Capture the cell that displays the provided text and extract its [X, Y] central coordinate. 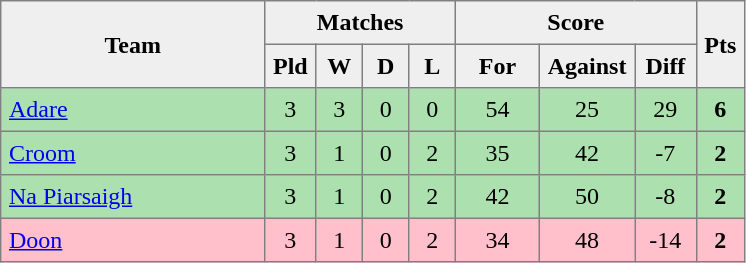
Team [133, 44]
50 [586, 197]
34 [497, 240]
Doon [133, 240]
Adare [133, 110]
W [339, 66]
-8 [666, 197]
35 [497, 153]
D [385, 66]
Matches [360, 23]
Pld [290, 66]
29 [666, 110]
Diff [666, 66]
For [497, 66]
Against [586, 66]
Score [576, 23]
6 [720, 110]
L [432, 66]
Croom [133, 153]
Pts [720, 44]
-14 [666, 240]
48 [586, 240]
54 [497, 110]
Na Piarsaigh [133, 197]
-7 [666, 153]
25 [586, 110]
